Provide the [x, y] coordinate of the cell's center where the given text is located.  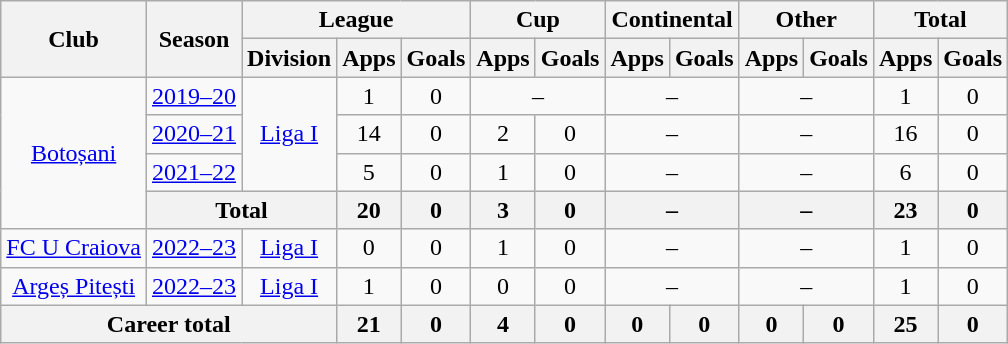
FC U Craiova [74, 248]
4 [503, 324]
Cup [538, 20]
3 [503, 210]
Botoșani [74, 153]
League [356, 20]
2021–22 [194, 172]
2020–21 [194, 134]
20 [369, 210]
Club [74, 39]
Other [806, 20]
6 [905, 172]
Division [290, 58]
Season [194, 39]
2 [503, 134]
23 [905, 210]
25 [905, 324]
16 [905, 134]
21 [369, 324]
2019–20 [194, 96]
Career total [169, 324]
Continental [672, 20]
Argeș Pitești [74, 286]
14 [369, 134]
5 [369, 172]
